Detect which cell encompasses the target text, then output its [x, y] center coordinate. 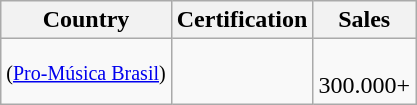
Country [86, 20]
300.000+ [364, 72]
Sales [364, 20]
Certification [242, 20]
(Pro-Música Brasil) [86, 72]
